Provide the (x, y) coordinate of the cell's center where the given text is located.  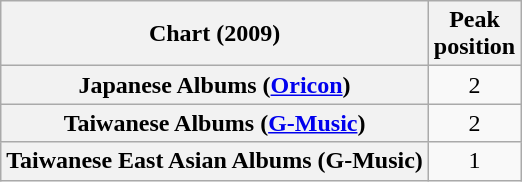
Japanese Albums (Oricon) (215, 85)
Chart (2009) (215, 34)
1 (474, 161)
Peakposition (474, 34)
Taiwanese East Asian Albums (G-Music) (215, 161)
Taiwanese Albums (G-Music) (215, 123)
